Scan for the cell matching the given text and deliver its (x, y) coordinate at center. 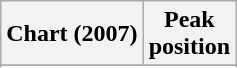
Peakposition (189, 34)
Chart (2007) (72, 34)
